Capture the cell that displays the provided text and extract its [x, y] central coordinate. 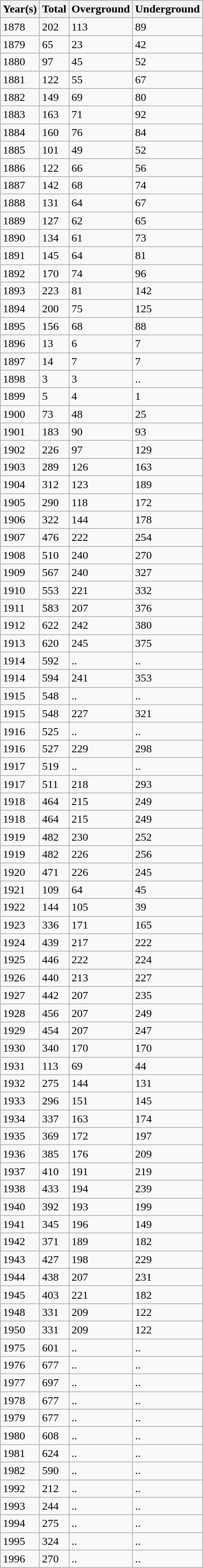
Total [54, 9]
Overground [101, 9]
1980 [20, 1436]
442 [54, 995]
1996 [20, 1559]
Underground [168, 9]
1899 [20, 397]
217 [101, 942]
620 [54, 643]
371 [54, 1242]
96 [168, 273]
1881 [20, 80]
127 [54, 221]
Year(s) [20, 9]
1993 [20, 1506]
1 [168, 397]
1923 [20, 925]
1902 [20, 449]
101 [54, 150]
42 [168, 44]
247 [168, 1030]
410 [54, 1171]
1888 [20, 203]
1995 [20, 1541]
200 [54, 309]
298 [168, 749]
13 [54, 344]
84 [168, 132]
1912 [20, 626]
1907 [20, 538]
125 [168, 309]
231 [168, 1277]
1887 [20, 185]
44 [168, 1066]
256 [168, 855]
312 [54, 484]
1925 [20, 960]
337 [54, 1119]
92 [168, 115]
126 [101, 467]
601 [54, 1348]
1885 [20, 150]
198 [101, 1259]
553 [54, 590]
89 [168, 27]
48 [101, 414]
1883 [20, 115]
178 [168, 520]
197 [168, 1136]
321 [168, 713]
1924 [20, 942]
244 [54, 1506]
1926 [20, 978]
1922 [20, 907]
239 [168, 1189]
191 [101, 1171]
194 [101, 1189]
224 [168, 960]
1931 [20, 1066]
252 [168, 837]
1979 [20, 1418]
75 [101, 309]
608 [54, 1436]
439 [54, 942]
1941 [20, 1224]
1944 [20, 1277]
235 [168, 995]
471 [54, 872]
1948 [20, 1312]
49 [101, 150]
1920 [20, 872]
88 [168, 326]
1950 [20, 1330]
219 [168, 1171]
160 [54, 132]
525 [54, 731]
592 [54, 661]
403 [54, 1295]
1942 [20, 1242]
134 [54, 238]
109 [54, 890]
296 [54, 1101]
1880 [20, 62]
376 [168, 608]
76 [101, 132]
324 [54, 1541]
1929 [20, 1030]
156 [54, 326]
1981 [20, 1453]
622 [54, 626]
151 [101, 1101]
25 [168, 414]
375 [168, 643]
212 [54, 1488]
1897 [20, 361]
61 [101, 238]
105 [101, 907]
1994 [20, 1524]
624 [54, 1453]
446 [54, 960]
254 [168, 538]
1879 [20, 44]
199 [168, 1207]
118 [101, 502]
385 [54, 1154]
440 [54, 978]
80 [168, 97]
327 [168, 573]
1910 [20, 590]
1928 [20, 1013]
230 [101, 837]
1992 [20, 1488]
1878 [20, 27]
193 [101, 1207]
1938 [20, 1189]
1933 [20, 1101]
174 [168, 1119]
1921 [20, 890]
93 [168, 432]
1934 [20, 1119]
433 [54, 1189]
56 [168, 167]
511 [54, 784]
322 [54, 520]
90 [101, 432]
332 [168, 590]
1906 [20, 520]
213 [101, 978]
1890 [20, 238]
129 [168, 449]
1900 [20, 414]
456 [54, 1013]
697 [54, 1383]
290 [54, 502]
1892 [20, 273]
293 [168, 784]
183 [54, 432]
23 [101, 44]
171 [101, 925]
1895 [20, 326]
1927 [20, 995]
567 [54, 573]
196 [101, 1224]
1945 [20, 1295]
380 [168, 626]
1882 [20, 97]
353 [168, 678]
176 [101, 1154]
1886 [20, 167]
1889 [20, 221]
1935 [20, 1136]
369 [54, 1136]
123 [101, 484]
1904 [20, 484]
392 [54, 1207]
1936 [20, 1154]
590 [54, 1471]
1884 [20, 132]
1975 [20, 1348]
1943 [20, 1259]
594 [54, 678]
1898 [20, 379]
1978 [20, 1401]
55 [101, 80]
1937 [20, 1171]
427 [54, 1259]
1911 [20, 608]
1976 [20, 1365]
218 [101, 784]
1896 [20, 344]
1930 [20, 1048]
454 [54, 1030]
476 [54, 538]
1982 [20, 1471]
242 [101, 626]
241 [101, 678]
62 [101, 221]
527 [54, 749]
223 [54, 291]
1891 [20, 256]
14 [54, 361]
66 [101, 167]
1905 [20, 502]
289 [54, 467]
1913 [20, 643]
1903 [20, 467]
1894 [20, 309]
336 [54, 925]
6 [101, 344]
438 [54, 1277]
340 [54, 1048]
202 [54, 27]
519 [54, 766]
165 [168, 925]
345 [54, 1224]
1940 [20, 1207]
1893 [20, 291]
5 [54, 397]
1908 [20, 555]
1901 [20, 432]
1909 [20, 573]
583 [54, 608]
1932 [20, 1084]
39 [168, 907]
4 [101, 397]
510 [54, 555]
71 [101, 115]
1977 [20, 1383]
